Extract the [X, Y] coordinate from the center of the cell holding the provided text.  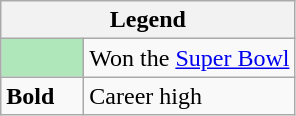
Legend [148, 20]
Bold [42, 96]
Won the Super Bowl [190, 58]
Career high [190, 96]
